Determine the [x, y] coordinate at the center of the cell enclosing the given text.  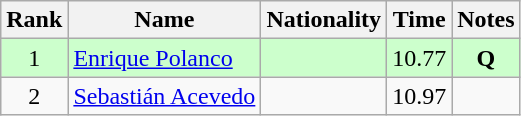
10.77 [420, 58]
Notes [486, 20]
2 [34, 96]
10.97 [420, 96]
Q [486, 58]
Nationality [324, 20]
Rank [34, 20]
Enrique Polanco [164, 58]
Sebastián Acevedo [164, 96]
Time [420, 20]
Name [164, 20]
1 [34, 58]
